Capture the cell that displays the provided text and extract its [x, y] central coordinate. 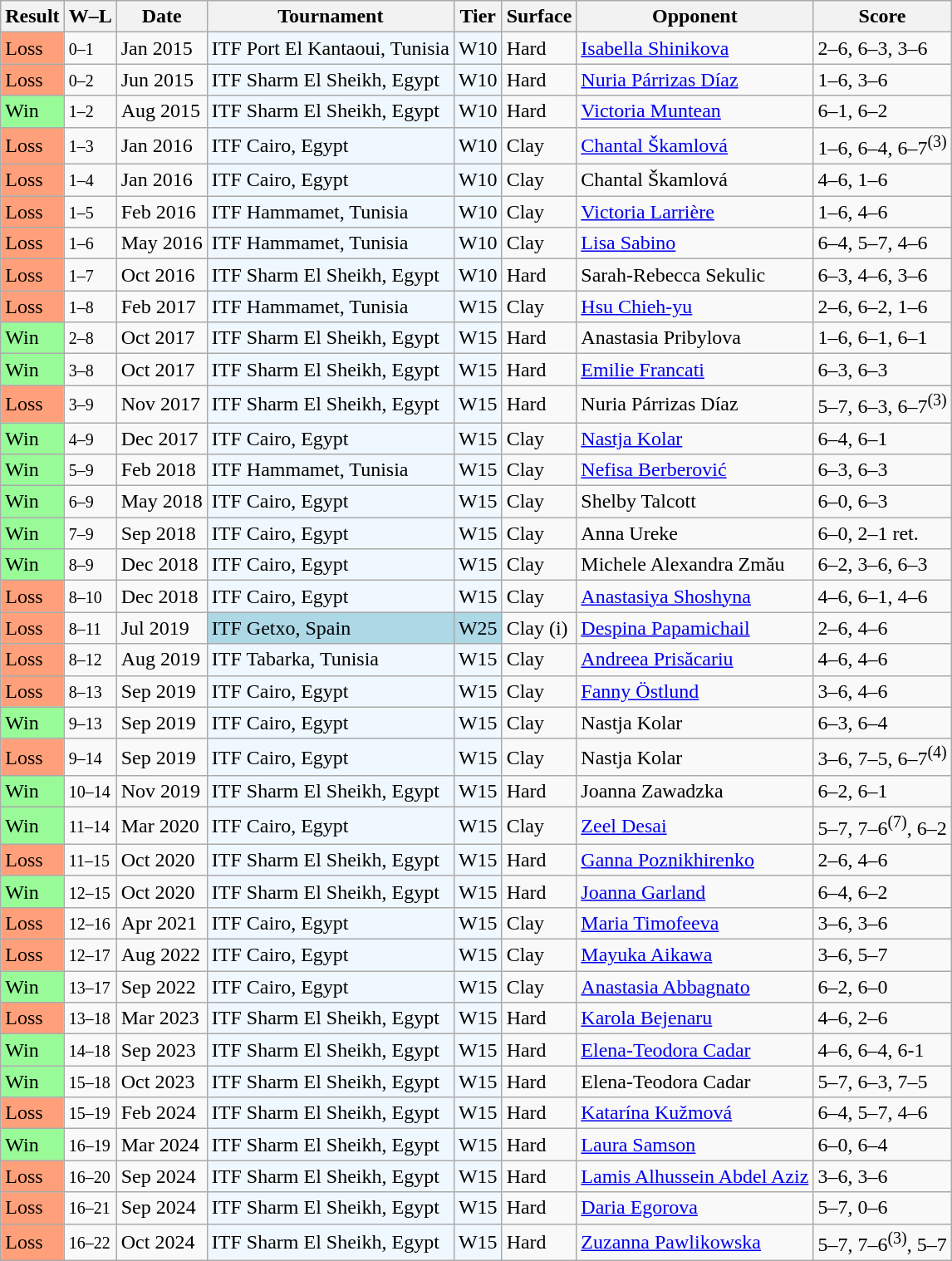
0–1 [90, 48]
Anastasiya Shoshyna [694, 596]
16–21 [90, 1208]
6–9 [90, 502]
Clay (i) [539, 628]
Anna Ureke [694, 533]
Feb 2016 [161, 212]
W–L [90, 17]
Victoria Muntean [694, 111]
Katarína Kužmová [694, 1113]
12–15 [90, 891]
3–6, 5–7 [882, 955]
Sep 2018 [161, 533]
Oct 2023 [161, 1082]
Opponent [694, 17]
1–2 [90, 111]
3–8 [90, 370]
Mayuka Aikawa [694, 955]
Mar 2020 [161, 826]
0–2 [90, 80]
5–7, 6–3, 7–5 [882, 1082]
Aug 2019 [161, 660]
Aug 2022 [161, 955]
Emilie Francati [694, 370]
Date [161, 17]
15–18 [90, 1082]
6–0, 6–4 [882, 1145]
5–7, 7–6(7), 6–2 [882, 826]
Zuzanna Pawlikowska [694, 1243]
Jun 2015 [161, 80]
10–14 [90, 792]
Surface [539, 17]
1–6, 6–4, 6–7(3) [882, 146]
Karola Bejenaru [694, 1018]
6–4, 6–2 [882, 891]
ITF Getxo, Spain [331, 628]
Aug 2015 [161, 111]
6–1, 6–2 [882, 111]
Nov 2019 [161, 792]
6–3, 6–4 [882, 723]
7–9 [90, 533]
Anastasia Pribylova [694, 338]
4–9 [90, 439]
Lisa Sabino [694, 243]
12–16 [90, 923]
Daria Egorova [694, 1208]
6–2, 6–1 [882, 792]
Jul 2019 [161, 628]
14–18 [90, 1050]
1–6 [90, 243]
3–6, 7–5, 6–7(4) [882, 758]
Ganna Poznikhirenko [694, 860]
Feb 2024 [161, 1113]
1–6, 6–1, 6–1 [882, 338]
Tournament [331, 17]
Feb 2018 [161, 470]
1–4 [90, 180]
Lamis Alhussein Abdel Aziz [694, 1176]
1–6, 4–6 [882, 212]
8–11 [90, 628]
Fanny Östlund [694, 691]
8–10 [90, 596]
ITF Port El Kantaoui, Tunisia [331, 48]
Andreea Prisăcariu [694, 660]
9–13 [90, 723]
Anastasia Abbagnato [694, 987]
W25 [478, 628]
Sep 2022 [161, 987]
May 2018 [161, 502]
6–2, 6–0 [882, 987]
Tier [478, 17]
Result [32, 17]
2–6, 6–3, 3–6 [882, 48]
11–14 [90, 826]
3–9 [90, 404]
5–9 [90, 470]
Mar 2024 [161, 1145]
4–6, 6–1, 4–6 [882, 596]
3–6, 4–6 [882, 691]
4–6, 2–6 [882, 1018]
5–7, 6–3, 6–7(3) [882, 404]
4–6, 6–4, 6-1 [882, 1050]
13–18 [90, 1018]
6–3, 4–6, 3–6 [882, 275]
8–9 [90, 565]
Oct 2016 [161, 275]
4–6, 1–6 [882, 180]
1–5 [90, 212]
8–13 [90, 691]
5–7, 0–6 [882, 1208]
Despina Papamichail [694, 628]
Nefisa Berberović [694, 470]
Score [882, 17]
Mar 2023 [161, 1018]
11–15 [90, 860]
Laura Samson [694, 1145]
Oct 2024 [161, 1243]
Zeel Desai [694, 826]
Joanna Garland [694, 891]
6–0, 2–1 ret. [882, 533]
Nov 2017 [161, 404]
Victoria Larrière [694, 212]
Dec 2017 [161, 439]
Jan 2015 [161, 48]
Shelby Talcott [694, 502]
5–7, 7–6(3), 5–7 [882, 1243]
8–12 [90, 660]
2–8 [90, 338]
2–6, 6–2, 1–6 [882, 307]
16–22 [90, 1243]
May 2016 [161, 243]
Michele Alexandra Zmău [694, 565]
6–2, 3–6, 6–3 [882, 565]
1–8 [90, 307]
1–3 [90, 146]
12–17 [90, 955]
13–17 [90, 987]
Sarah-Rebecca Sekulic [694, 275]
6–4, 6–1 [882, 439]
4–6, 4–6 [882, 660]
16–19 [90, 1145]
16–20 [90, 1176]
Isabella Shinikova [694, 48]
1–7 [90, 275]
6–0, 6–3 [882, 502]
Hsu Chieh-yu [694, 307]
9–14 [90, 758]
ITF Tabarka, Tunisia [331, 660]
Joanna Zawadzka [694, 792]
15–19 [90, 1113]
Sep 2023 [161, 1050]
1–6, 3–6 [882, 80]
Apr 2021 [161, 923]
Feb 2017 [161, 307]
Maria Timofeeva [694, 923]
